For the text-containing cell, return its midpoint in [x, y] coordinate format. 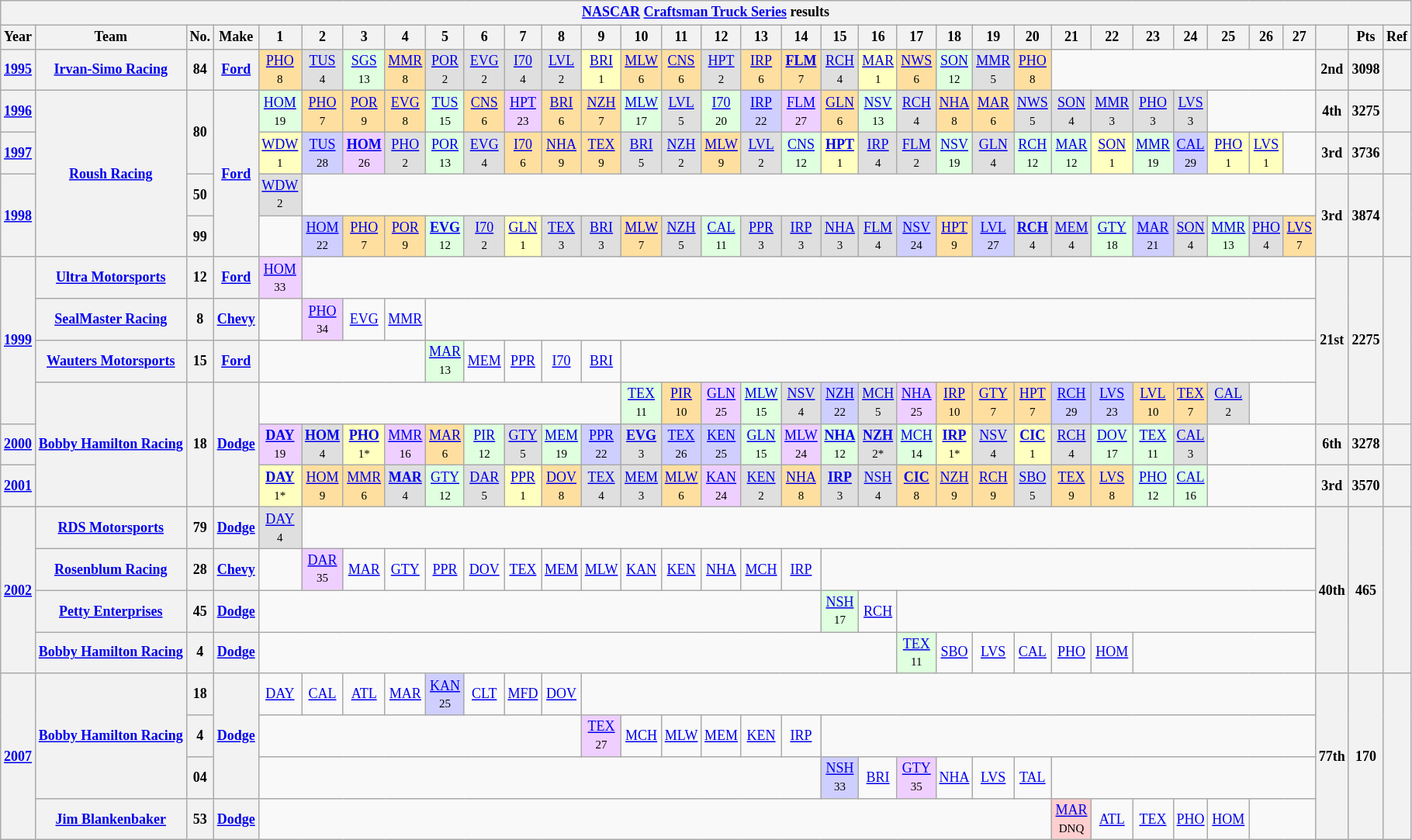
Wauters Motorsports [110, 361]
CAL11 [722, 237]
GTY [405, 569]
28 [200, 569]
BRI1 [600, 70]
MCH14 [916, 444]
SON1 [1113, 153]
6th [1331, 444]
POR2 [445, 70]
04 [200, 778]
TEX4 [600, 486]
SealMaster Racing [110, 320]
MCH5 [878, 403]
77th [1331, 757]
PHO2 [405, 153]
40th [1331, 589]
HOM4 [323, 444]
3278 [1365, 444]
Rosenblum Racing [110, 569]
Team [110, 37]
MMR19 [1153, 153]
17 [916, 37]
2275 [1365, 340]
NSH4 [878, 486]
NSV24 [916, 237]
14 [801, 37]
EVG [364, 320]
CIC8 [916, 486]
EVG4 [484, 153]
1996 [19, 112]
MMR [405, 320]
2007 [19, 757]
EVG2 [484, 70]
MMR8 [405, 70]
99 [200, 237]
3 [364, 37]
NHA9 [562, 153]
CAL29 [1190, 153]
2002 [19, 589]
TEX7 [1190, 403]
23 [1153, 37]
I702 [484, 237]
RDS Motorsports [110, 527]
1998 [19, 216]
LVS7 [1299, 237]
WDW2 [280, 195]
MARDNQ [1071, 819]
Irvan-Simo Racing [110, 70]
KAN [642, 569]
NASCAR Craftsman Truck Series results [706, 12]
GLN25 [722, 403]
KAN24 [722, 486]
LVL27 [993, 237]
Pts [1365, 37]
TEX26 [681, 444]
SBO [954, 652]
Petty Enterprises [110, 611]
6 [484, 37]
11 [681, 37]
9 [600, 37]
NSV13 [878, 112]
CAL3 [1190, 444]
IRP6 [760, 70]
2nd [1331, 70]
53 [200, 819]
TEX3 [562, 237]
MAR12 [1071, 153]
465 [1365, 589]
Roush Racing [110, 174]
27 [1299, 37]
DAY [280, 694]
3570 [1365, 486]
HOM9 [323, 486]
TUS15 [445, 112]
1999 [19, 340]
MMR6 [364, 486]
KEN25 [722, 444]
LVL10 [1153, 403]
CAL16 [1190, 486]
DAY19 [280, 444]
1997 [19, 153]
PIR10 [681, 403]
MAR1 [878, 70]
NHA3 [839, 237]
MMR3 [1113, 112]
Jim Blankenbaker [110, 819]
IRP22 [760, 112]
LVS1 [1266, 153]
NZH5 [681, 237]
CIC1 [1033, 444]
FLM4 [878, 237]
3874 [1365, 216]
BRI6 [562, 112]
No. [200, 37]
MLW24 [801, 444]
MLW7 [642, 237]
TEX27 [600, 736]
PPR3 [760, 237]
EVG8 [405, 112]
21st [1331, 340]
PHO4 [1266, 237]
25 [1229, 37]
HOM26 [364, 153]
GTY7 [993, 403]
2 [323, 37]
TAL [1033, 778]
MLW9 [722, 153]
19 [993, 37]
HPT7 [1033, 403]
HPT2 [722, 70]
DAR5 [484, 486]
TUS28 [323, 153]
Make [236, 37]
LVS23 [1113, 403]
MFD [523, 694]
NZH22 [839, 403]
50 [200, 195]
NWS5 [1033, 112]
GLN1 [523, 237]
NSV19 [954, 153]
5 [445, 37]
HOM19 [280, 112]
PPR1 [523, 486]
10 [642, 37]
LVL5 [681, 112]
RCH12 [1033, 153]
45 [200, 611]
DAR35 [323, 569]
CAL2 [1229, 403]
MLW17 [642, 112]
16 [878, 37]
PPR22 [600, 444]
BRI5 [642, 153]
I70 [562, 361]
GLN15 [760, 444]
TUS4 [323, 70]
CNS12 [801, 153]
FLM27 [801, 112]
SON12 [954, 70]
BRI3 [600, 237]
4th [1331, 112]
NSH33 [839, 778]
IRP4 [878, 153]
PHO1 [1229, 153]
GLN4 [993, 153]
13 [760, 37]
MEM3 [642, 486]
170 [1365, 757]
I7020 [722, 112]
MMR16 [405, 444]
HPT9 [954, 237]
IRP1* [954, 444]
PHO1* [364, 444]
26 [1266, 37]
22 [1113, 37]
IRP10 [954, 403]
HOM33 [280, 278]
FLM2 [916, 153]
MLW15 [760, 403]
RCH29 [1071, 403]
21 [1071, 37]
DAY4 [280, 527]
PHO34 [323, 320]
NZH9 [954, 486]
I706 [523, 153]
FLM7 [801, 70]
DOV8 [562, 486]
PHO3 [1153, 112]
3098 [1365, 70]
MAR4 [405, 486]
KEN2 [760, 486]
1995 [19, 70]
NHA12 [839, 444]
HOM22 [323, 237]
NZH7 [600, 112]
MEM4 [1071, 237]
LVS3 [1190, 112]
GLN6 [839, 112]
PHO12 [1153, 486]
Ref [1397, 37]
MMR13 [1229, 237]
GTY12 [445, 486]
NWS6 [916, 70]
HPT1 [839, 153]
2000 [19, 444]
MAR21 [1153, 237]
3736 [1365, 153]
GTY18 [1113, 237]
NZH2* [878, 444]
MEM19 [562, 444]
NZH2 [681, 153]
LVS8 [1113, 486]
7 [523, 37]
DOV17 [1113, 444]
84 [200, 70]
3275 [1365, 112]
GTY5 [523, 444]
20 [1033, 37]
CLT [484, 694]
KAN25 [445, 694]
PIR12 [484, 444]
SGS13 [364, 70]
EVG3 [642, 444]
RCH9 [993, 486]
GTY35 [916, 778]
EVG12 [445, 237]
24 [1190, 37]
Ultra Motorsports [110, 278]
2001 [19, 486]
WDW1 [280, 153]
80 [200, 132]
1 [280, 37]
SBO5 [1033, 486]
Year [19, 37]
POR13 [445, 153]
MMR5 [993, 70]
HPT23 [523, 112]
I704 [523, 70]
NSH17 [839, 611]
DAY1* [280, 486]
RCH [878, 611]
MAR13 [445, 361]
NHA25 [916, 403]
79 [200, 527]
